Capture the cell that displays the provided text and extract its [X, Y] central coordinate. 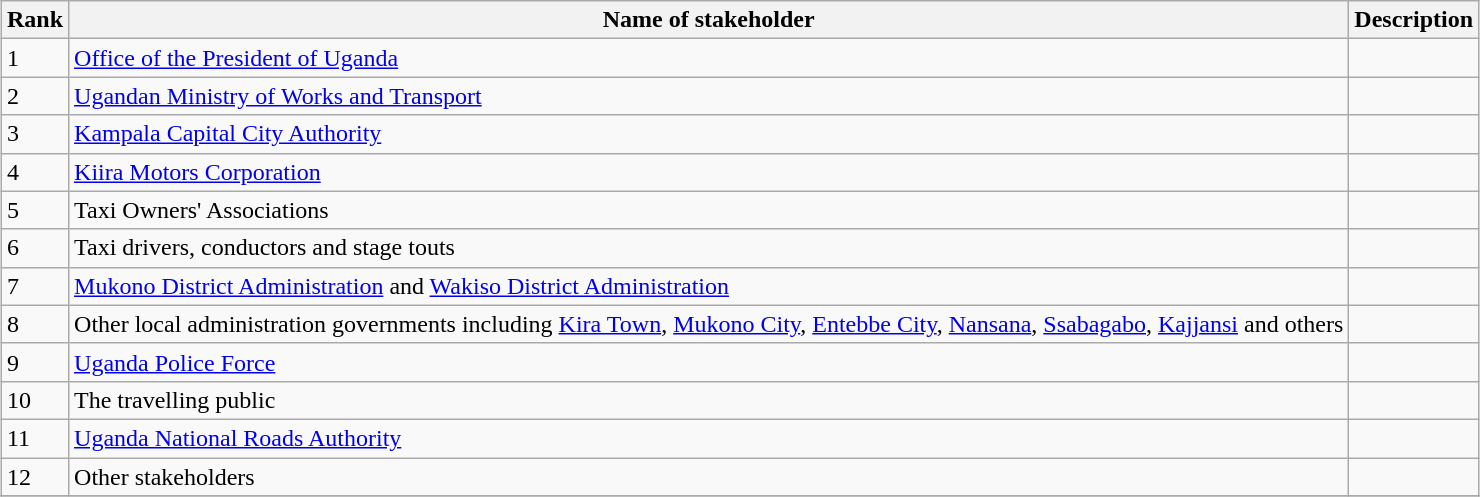
1 [34, 58]
Other stakeholders [709, 477]
Ugandan Ministry of Works and Transport [709, 96]
4 [34, 172]
Office of the President of Uganda [709, 58]
Rank [34, 20]
10 [34, 400]
3 [34, 134]
Mukono District Administration and Wakiso District Administration [709, 286]
Other local administration governments including Kira Town, Mukono City, Entebbe City, Nansana, Ssabagabo, Kajjansi and others [709, 324]
Uganda National Roads Authority [709, 438]
Taxi drivers, conductors and stage touts [709, 248]
Kampala Capital City Authority [709, 134]
Uganda Police Force [709, 362]
The travelling public [709, 400]
6 [34, 248]
8 [34, 324]
Kiira Motors Corporation [709, 172]
9 [34, 362]
Name of stakeholder [709, 20]
Description [1414, 20]
2 [34, 96]
7 [34, 286]
11 [34, 438]
12 [34, 477]
5 [34, 210]
Taxi Owners' Associations [709, 210]
